Determine the [X, Y] coordinate at the center of the cell enclosing the given text.  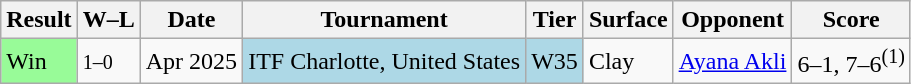
Ayana Akli [732, 62]
1–0 [108, 62]
Surface [628, 20]
Tournament [384, 20]
Win [39, 62]
Tier [555, 20]
ITF Charlotte, United States [384, 62]
Score [851, 20]
Apr 2025 [191, 62]
Clay [628, 62]
W–L [108, 20]
W35 [555, 62]
6–1, 7–6(1) [851, 62]
Opponent [732, 20]
Result [39, 20]
Date [191, 20]
